Output the [X, Y] coordinate of the center of the cell containing the given text.  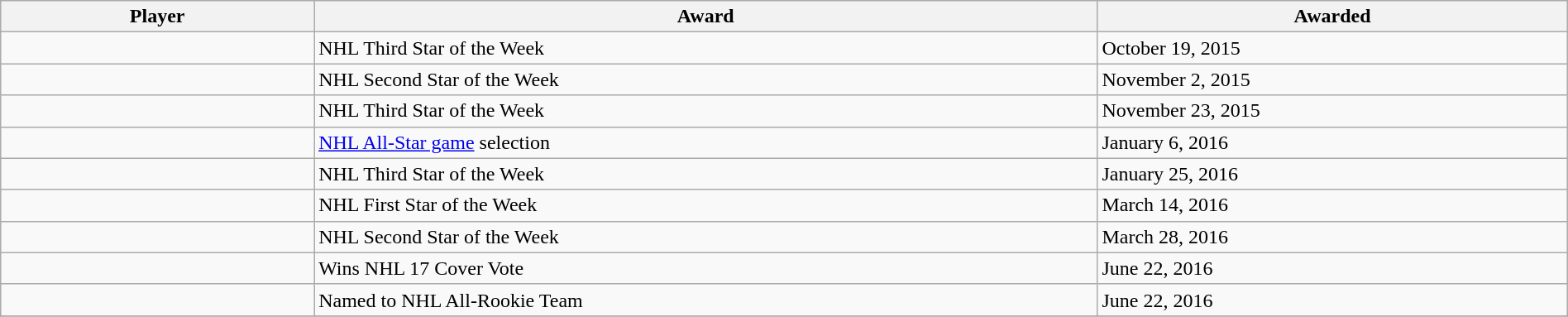
January 6, 2016 [1332, 142]
November 2, 2015 [1332, 79]
NHL First Star of the Week [706, 205]
March 28, 2016 [1332, 237]
Wins NHL 17 Cover Vote [706, 268]
November 23, 2015 [1332, 111]
Player [157, 17]
NHL All-Star game selection [706, 142]
March 14, 2016 [1332, 205]
Award [706, 17]
Awarded [1332, 17]
January 25, 2016 [1332, 174]
Named to NHL All-Rookie Team [706, 300]
October 19, 2015 [1332, 48]
